Extract the (X, Y) coordinate from the center of the cell holding the provided text.  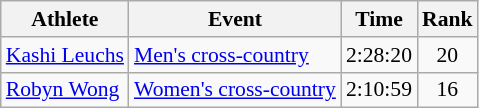
Kashi Leuchs (65, 55)
Robyn Wong (65, 90)
Event (235, 19)
Athlete (65, 19)
20 (448, 55)
16 (448, 90)
Women's cross-country (235, 90)
2:28:20 (379, 55)
2:10:59 (379, 90)
Men's cross-country (235, 55)
Rank (448, 19)
Time (379, 19)
